Return (x, y) of the center of cell containing provided text 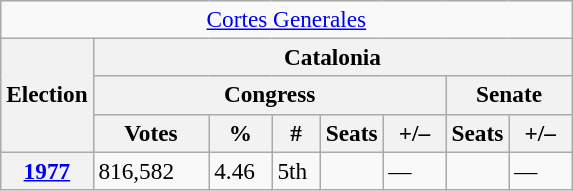
Catalonia (332, 57)
816,582 (151, 170)
Votes (151, 133)
5th (296, 170)
1977 (47, 170)
4.46 (240, 170)
Election (47, 94)
Senate (509, 95)
Congress (270, 95)
# (296, 133)
% (240, 133)
Cortes Generales (286, 19)
